Return [x, y] of the center of cell containing provided text 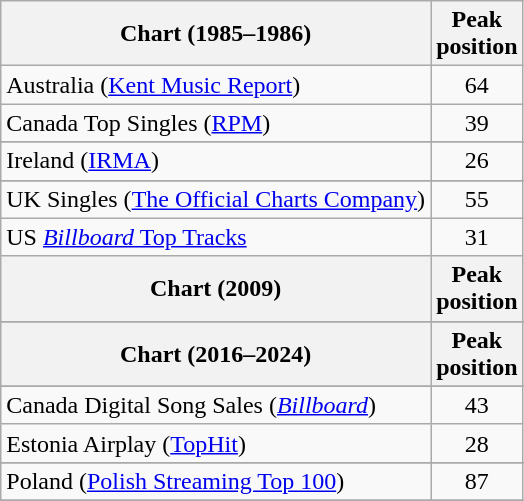
31 [477, 237]
55 [477, 199]
Canada Digital Song Sales (Billboard) [216, 405]
Australia (Kent Music Report) [216, 85]
28 [477, 443]
Estonia Airplay (TopHit) [216, 443]
64 [477, 85]
US Billboard Top Tracks [216, 237]
Poland (Polish Streaming Top 100) [216, 481]
Canada Top Singles (RPM) [216, 123]
UK Singles (The Official Charts Company) [216, 199]
26 [477, 161]
43 [477, 405]
Chart (2016–2024) [216, 354]
Ireland (IRMA) [216, 161]
Chart (2009) [216, 288]
39 [477, 123]
Chart (1985–1986) [216, 34]
87 [477, 481]
